Search for the cell housing the specified text and yield its [x, y] center coordinate. 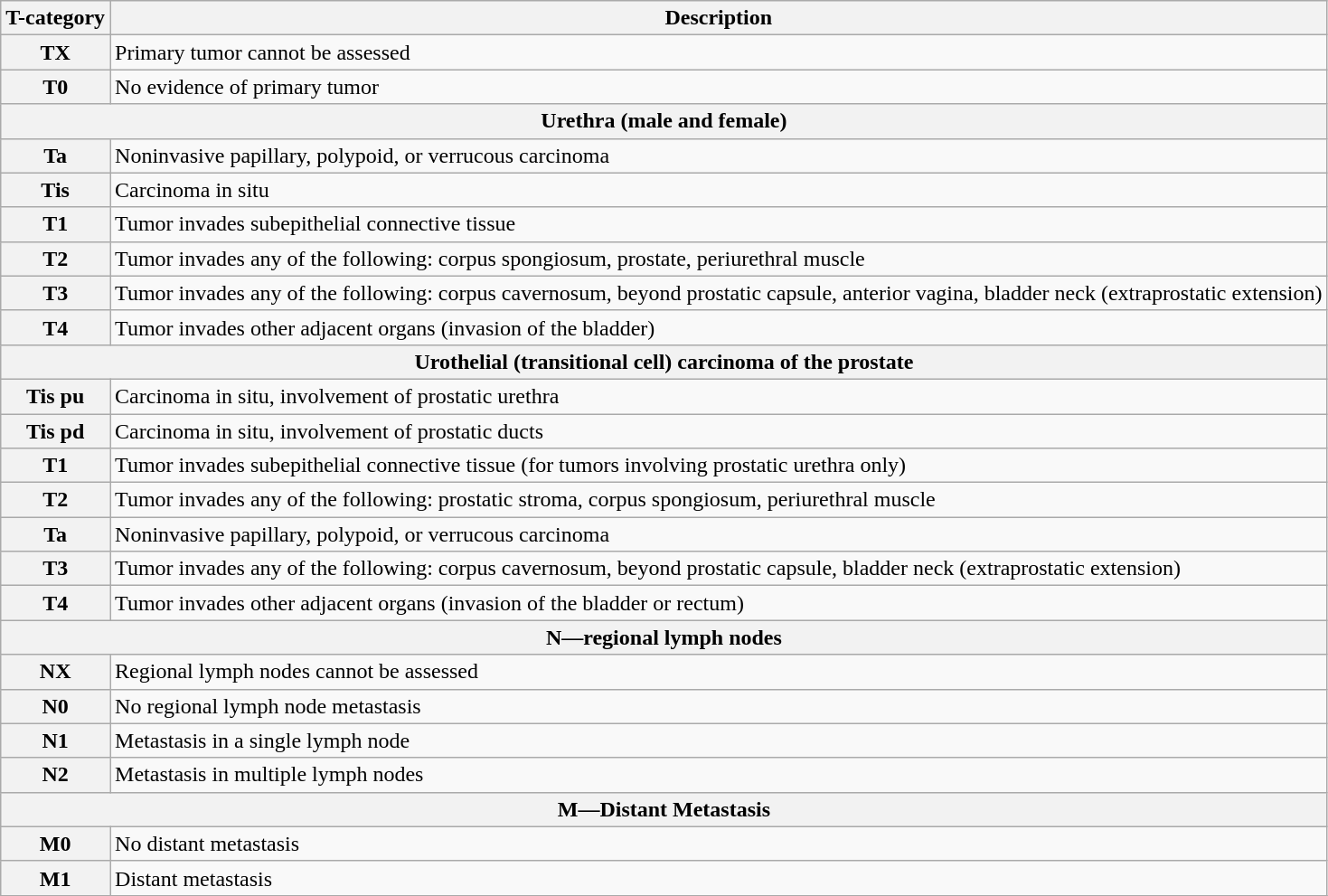
Metastasis in a single lymph node [719, 740]
Tumor invades any of the following: corpus cavernosum, beyond prostatic capsule, anterior vagina, bladder neck (extraprostatic extension) [719, 293]
M1 [56, 878]
Carcinoma in situ [719, 190]
Carcinoma in situ, involvement of prostatic ducts [719, 431]
T-category [56, 18]
Tumor invades other adjacent organs (invasion of the bladder) [719, 327]
Tis pu [56, 396]
No regional lymph node metastasis [719, 706]
Primary tumor cannot be assessed [719, 52]
Tis pd [56, 431]
No evidence of primary tumor [719, 87]
N2 [56, 775]
Tumor invades subepithelial connective tissue [719, 224]
Urethra (male and female) [664, 121]
Metastasis in multiple lymph nodes [719, 775]
Description [719, 18]
M0 [56, 844]
N0 [56, 706]
Tumor invades subepithelial connective tissue (for tumors involving prostatic urethra only) [719, 466]
T0 [56, 87]
N1 [56, 740]
M—Distant Metastasis [664, 809]
No distant metastasis [719, 844]
N—regional lymph nodes [664, 637]
Carcinoma in situ, involvement of prostatic urethra [719, 396]
TX [56, 52]
Tis [56, 190]
Distant metastasis [719, 878]
NX [56, 672]
Regional lymph nodes cannot be assessed [719, 672]
Tumor invades any of the following: corpus cavernosum, beyond prostatic capsule, bladder neck (extraprostatic extension) [719, 569]
Tumor invades any of the following: corpus spongiosum, prostate, periurethral muscle [719, 259]
Urothelial (transitional cell) carcinoma of the prostate [664, 362]
Tumor invades other adjacent organs (invasion of the bladder or rectum) [719, 603]
Tumor invades any of the following: prostatic stroma, corpus spongiosum, periurethral muscle [719, 500]
